Output the (X, Y) coordinate of the center of the cell containing the given text.  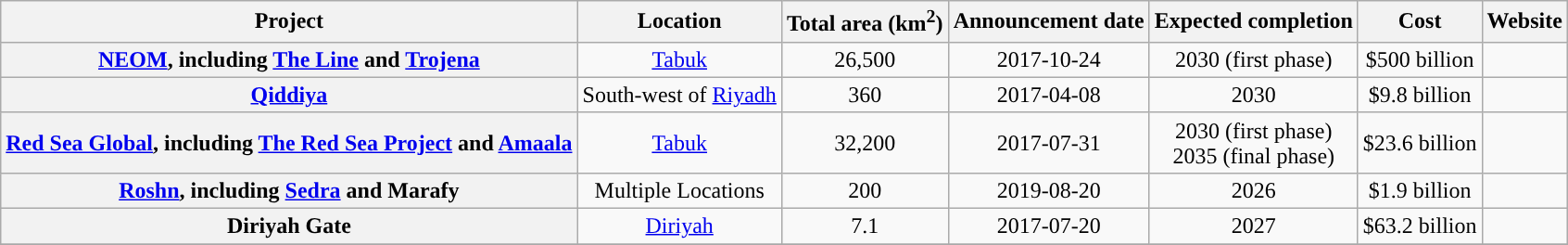
2026 (1253, 190)
Multiple Locations (679, 190)
Expected completion (1253, 22)
Website (1524, 22)
200 (865, 190)
2030 (first phase) (1253, 59)
Cost (1420, 22)
2017-07-31 (1049, 143)
Location (679, 22)
$9.8 billion (1420, 95)
Diriyah (679, 226)
$63.2 billion (1420, 226)
$500 billion (1420, 59)
360 (865, 95)
2027 (1253, 226)
7.1 (865, 226)
2030 (first phase)2035 (final phase) (1253, 143)
$23.6 billion (1420, 143)
2017-10-24 (1049, 59)
South-west of Riyadh (679, 95)
Diriyah Gate (289, 226)
Total area (km2) (865, 22)
2030 (1253, 95)
Project (289, 22)
Roshn, including Sedra and Marafy (289, 190)
Qiddiya (289, 95)
2019-08-20 (1049, 190)
2017-04-08 (1049, 95)
$1.9 billion (1420, 190)
26,500 (865, 59)
32,200 (865, 143)
2017-07-20 (1049, 226)
Red Sea Global, including The Red Sea Project and Amaala (289, 143)
Announcement date (1049, 22)
NEOM, including The Line and Trojena (289, 59)
